Return the (x, y) coordinate for the center point of the cell that contains the specified text.  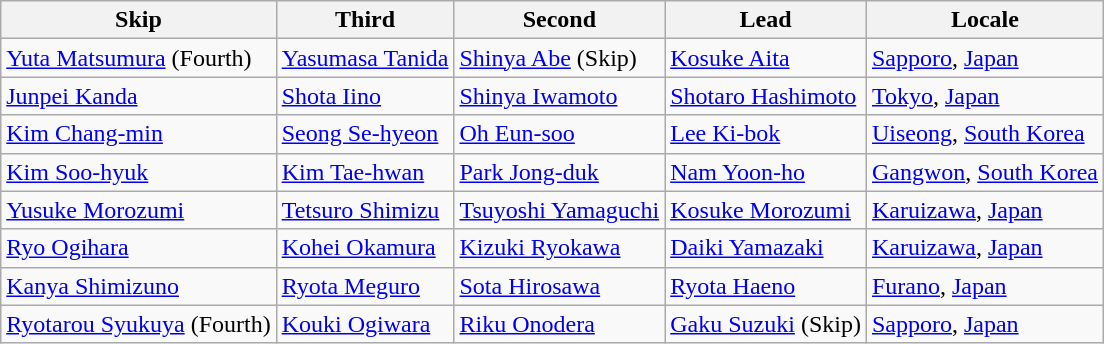
Locale (984, 20)
Kizuki Ryokawa (560, 248)
Ryota Haeno (766, 286)
Sota Hirosawa (560, 286)
Lee Ki-bok (766, 134)
Tokyo, Japan (984, 96)
Kanya Shimizuno (138, 286)
Shinya Abe (Skip) (560, 58)
Kohei Okamura (365, 248)
Kosuke Aita (766, 58)
Riku Onodera (560, 324)
Ryota Meguro (365, 286)
Gangwon, South Korea (984, 172)
Yuta Matsumura (Fourth) (138, 58)
Third (365, 20)
Skip (138, 20)
Lead (766, 20)
Ryo Ogihara (138, 248)
Shinya Iwamoto (560, 96)
Nam Yoon-ho (766, 172)
Seong Se-hyeon (365, 134)
Gaku Suzuki (Skip) (766, 324)
Tetsuro Shimizu (365, 210)
Uiseong, South Korea (984, 134)
Shota Iino (365, 96)
Yusuke Morozumi (138, 210)
Junpei Kanda (138, 96)
Shotaro Hashimoto (766, 96)
Park Jong-duk (560, 172)
Yasumasa Tanida (365, 58)
Second (560, 20)
Kouki Ogiwara (365, 324)
Oh Eun-soo (560, 134)
Furano, Japan (984, 286)
Ryotarou Syukuya (Fourth) (138, 324)
Kosuke Morozumi (766, 210)
Daiki Yamazaki (766, 248)
Kim Soo-hyuk (138, 172)
Tsuyoshi Yamaguchi (560, 210)
Kim Tae-hwan (365, 172)
Kim Chang-min (138, 134)
